Output the [X, Y] coordinate of the center of the cell containing the given text.  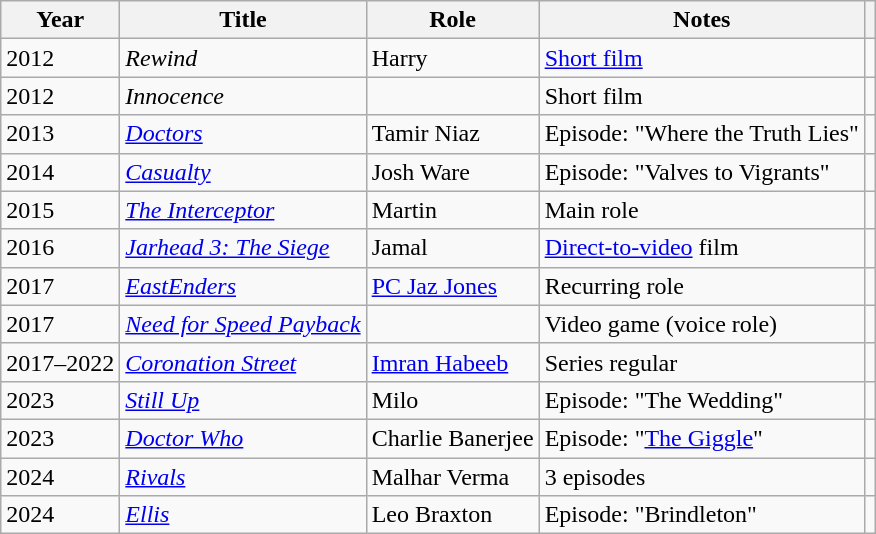
Direct-to-video film [702, 248]
EastEnders [243, 286]
The Interceptor [243, 210]
Martin [452, 210]
Malhar Verma [452, 477]
Video game (voice role) [702, 324]
2013 [60, 134]
Josh Ware [452, 172]
Main role [702, 210]
Still Up [243, 400]
Episode: "Brindleton" [702, 515]
Charlie Banerjee [452, 438]
Rewind [243, 58]
Harry [452, 58]
Series regular [702, 362]
Doctors [243, 134]
Role [452, 20]
Notes [702, 20]
Jamal [452, 248]
2016 [60, 248]
Casualty [243, 172]
Milo [452, 400]
Episode: "Valves to Vigrants" [702, 172]
Doctor Who [243, 438]
Recurring role [702, 286]
Episode: "The Giggle" [702, 438]
Need for Speed Payback [243, 324]
Tamir Niaz [452, 134]
2014 [60, 172]
2015 [60, 210]
Episode: "Where the Truth Lies" [702, 134]
3 episodes [702, 477]
Ellis [243, 515]
Leo Braxton [452, 515]
Innocence [243, 96]
Imran Habeeb [452, 362]
Coronation Street [243, 362]
Year [60, 20]
Title [243, 20]
Rivals [243, 477]
Episode: "The Wedding" [702, 400]
Jarhead 3: The Siege [243, 248]
PC Jaz Jones [452, 286]
2017–2022 [60, 362]
